Identify which cell holds the provided text, then report its (x, y) central coordinate. 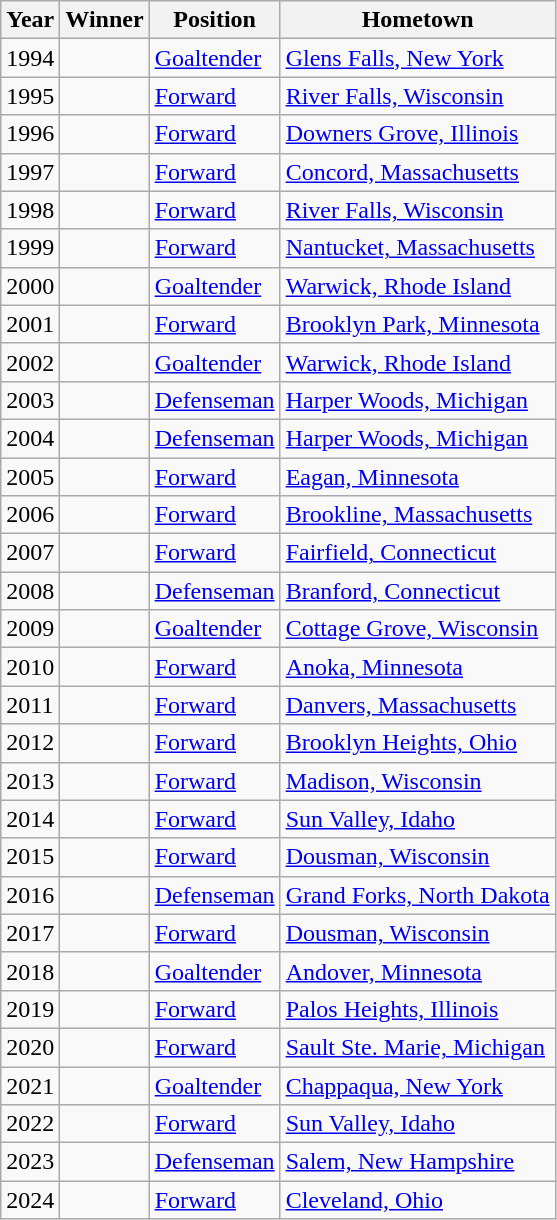
Brookline, Massachusetts (418, 515)
2014 (30, 819)
Year (30, 20)
Winner (104, 20)
Chappaqua, New York (418, 1085)
1996 (30, 134)
2024 (30, 1200)
2022 (30, 1124)
2018 (30, 971)
1999 (30, 248)
2015 (30, 857)
Anoka, Minnesota (418, 667)
2001 (30, 324)
Cottage Grove, Wisconsin (418, 629)
2004 (30, 438)
2020 (30, 1047)
Danvers, Massachusetts (418, 705)
2021 (30, 1085)
Sault Ste. Marie, Michigan (418, 1047)
Downers Grove, Illinois (418, 134)
Nantucket, Massachusetts (418, 248)
2017 (30, 933)
1998 (30, 210)
2000 (30, 286)
1997 (30, 172)
Hometown (418, 20)
Palos Heights, Illinois (418, 1009)
Position (214, 20)
2016 (30, 895)
Madison, Wisconsin (418, 781)
2012 (30, 743)
Concord, Massachusetts (418, 172)
1995 (30, 96)
2009 (30, 629)
Cleveland, Ohio (418, 1200)
2011 (30, 705)
Branford, Connecticut (418, 591)
Brooklyn Heights, Ohio (418, 743)
2006 (30, 515)
Grand Forks, North Dakota (418, 895)
Fairfield, Connecticut (418, 553)
2019 (30, 1009)
Eagan, Minnesota (418, 477)
2013 (30, 781)
Glens Falls, New York (418, 58)
2003 (30, 400)
Andover, Minnesota (418, 971)
2002 (30, 362)
2010 (30, 667)
2005 (30, 477)
Salem, New Hampshire (418, 1162)
1994 (30, 58)
2008 (30, 591)
2007 (30, 553)
2023 (30, 1162)
Brooklyn Park, Minnesota (418, 324)
